From the cell containing the given text, extract its center point as (X, Y) coordinate. 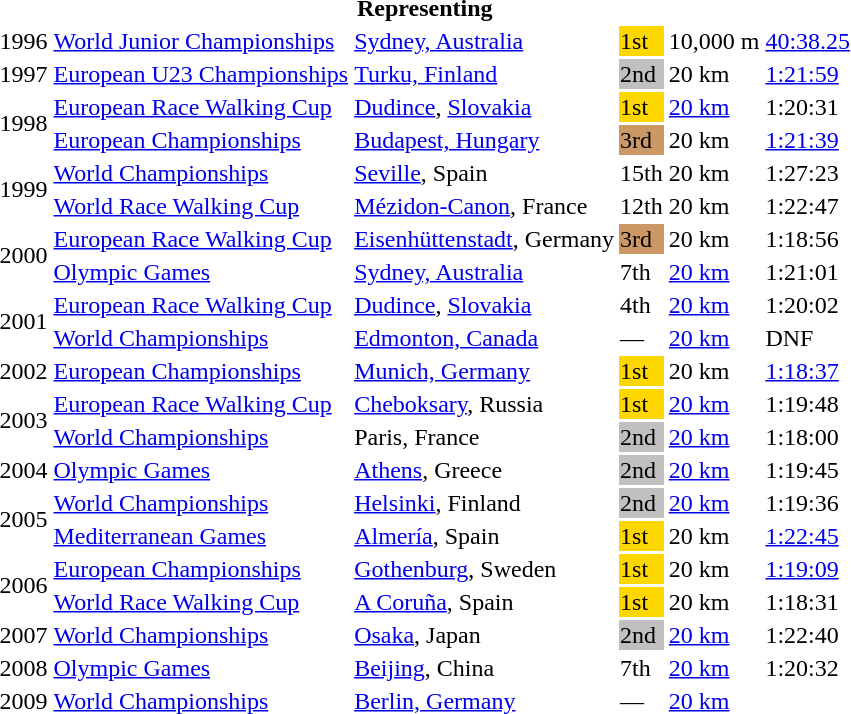
Eisenhüttenstadt, Germany (484, 239)
Athens, Greece (484, 470)
Gothenburg, Sweden (484, 569)
Turku, Finland (484, 74)
Mézidon-Canon, France (484, 206)
European U23 Championships (201, 74)
Helsinki, Finland (484, 503)
Budapest, Hungary (484, 140)
Edmonton, Canada (484, 338)
15th (642, 173)
Osaka, Japan (484, 635)
Paris, France (484, 437)
Almería, Spain (484, 536)
12th (642, 206)
4th (642, 305)
Mediterranean Games (201, 536)
Munich, Germany (484, 371)
— (642, 338)
Beijing, China (484, 668)
World Junior Championships (201, 41)
Cheboksary, Russia (484, 404)
10,000 m (714, 41)
Seville, Spain (484, 173)
A Coruña, Spain (484, 602)
